From the cell containing the given text, extract its center point as [x, y] coordinate. 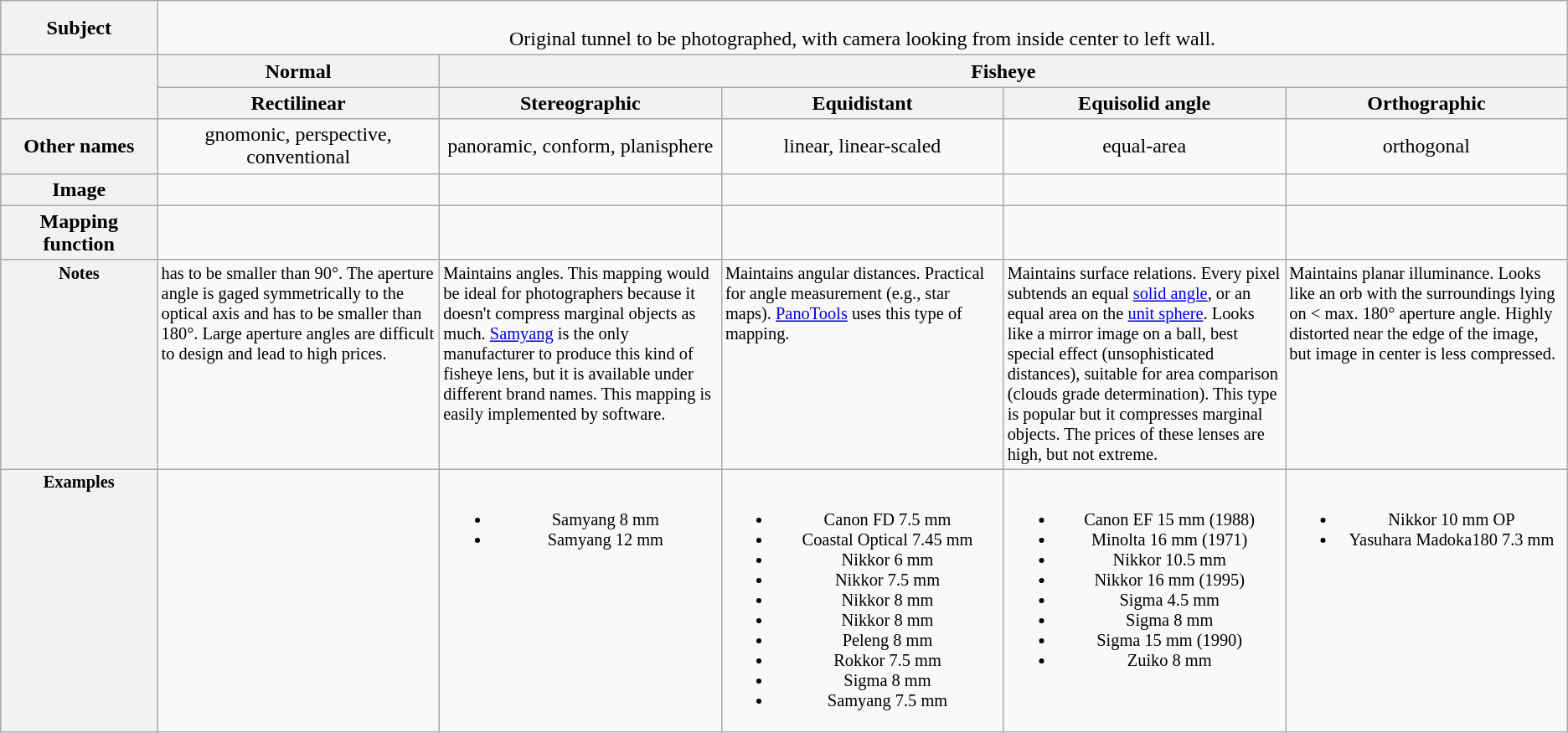
Original tunnel to be photographed, with camera looking from inside center to left wall. [863, 28]
Other names [79, 146]
gnomonic, perspective, conventional [298, 146]
Examples [79, 601]
Nikkor 10 mm OPYasuhara Madoka180 7.3 mm [1426, 601]
Samyang 8 mm Samyang 12 mm [580, 601]
panoramic, conform, planisphere [580, 146]
Equidistant [863, 103]
Stereographic [580, 103]
Image [79, 189]
linear, linear-scaled [863, 146]
Notes [79, 364]
Orthographic [1426, 103]
equal-area [1144, 146]
Maintains angular distances. Practical for angle measurement (e.g., star maps). PanoTools uses this type of mapping. [863, 364]
Canon FD 7.5 mm Coastal Optical 7.45 mm Nikkor 6 mm Nikkor 7.5 mm Nikkor 8 mm Nikkor 8 mm Peleng 8 mm Rokkor 7.5 mm Sigma 8 mm Samyang 7.5 mm [863, 601]
Canon EF 15 mm (1988)Minolta 16 mm (1971)Nikkor 10.5 mm Nikkor 16 mm (1995)Sigma 4.5 mm Sigma 8 mm Sigma 15 mm (1990)Zuiko 8 mm [1144, 601]
Normal [298, 71]
Mapping function [79, 233]
Rectilinear [298, 103]
Equisolid angle [1144, 103]
Subject [79, 28]
orthogonal [1426, 146]
Fisheye [1003, 71]
